Return (X, Y) of the center of cell containing provided text 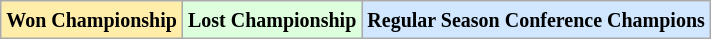
Lost Championship (272, 20)
Won Championship (92, 20)
Regular Season Conference Champions (536, 20)
